Detect which cell encompasses the target text, then output its [x, y] center coordinate. 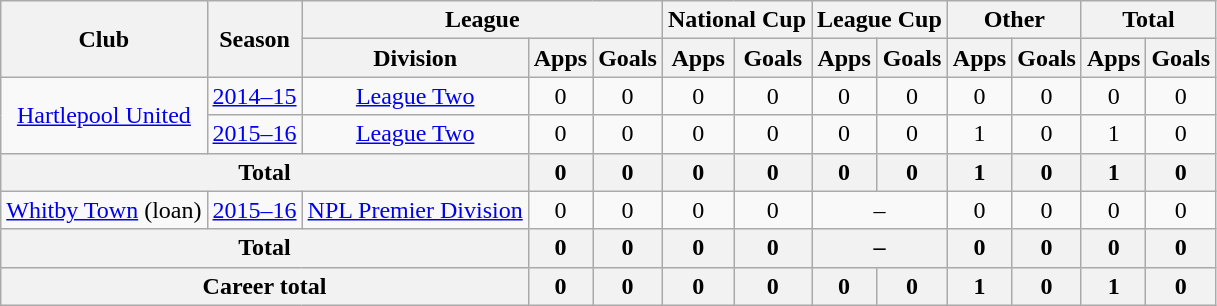
Career total [264, 286]
League [482, 20]
Whitby Town (loan) [104, 210]
Season [254, 39]
NPL Premier Division [415, 210]
Hartlepool United [104, 115]
Club [104, 39]
Division [415, 58]
League Cup [880, 20]
National Cup [736, 20]
2014–15 [254, 96]
Other [1014, 20]
